Return the (X, Y) coordinate for the center point of the cell that contains the specified text.  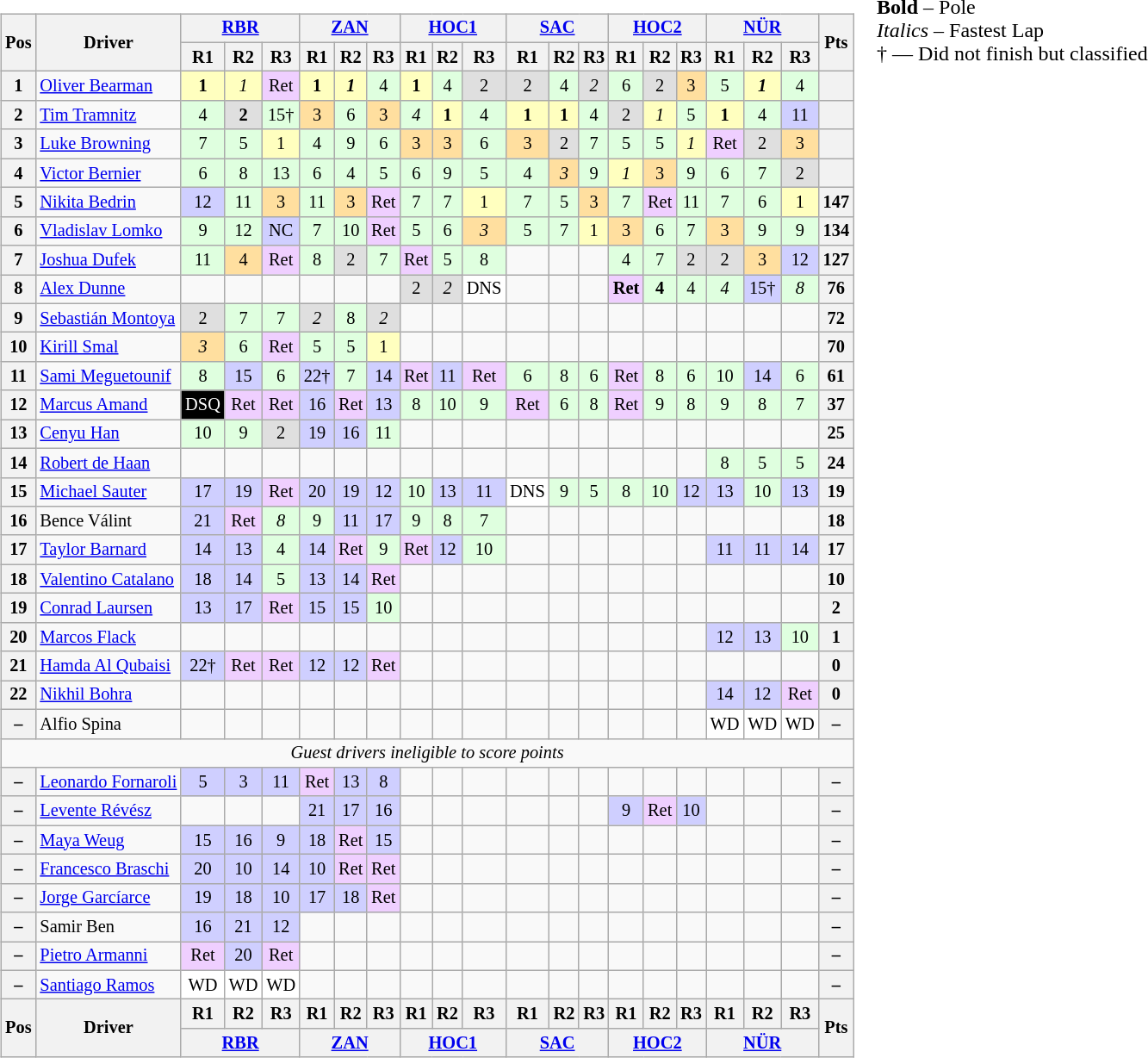
Maya Weug (109, 840)
Victor Bernier (109, 173)
Alfio Spina (109, 724)
Joshua Dufek (109, 260)
72 (836, 318)
Vladislav Lomko (109, 231)
Valentino Catalano (109, 579)
Kirill Smal (109, 347)
61 (836, 377)
Leonardo Fornaroli (109, 782)
Alex Dunne (109, 289)
Conrad Laursen (109, 608)
Nikita Bedrin (109, 202)
147 (836, 202)
24 (836, 463)
Levente Révész (109, 811)
76 (836, 289)
Samir Ben (109, 927)
DSQ (202, 405)
Marcos Flack (109, 637)
Michael Sauter (109, 492)
Hamda Al Qubaisi (109, 666)
Francesco Braschi (109, 869)
NC (281, 231)
Marcus Amand (109, 405)
127 (836, 260)
Sebastián Montoya (109, 318)
Oliver Bearman (109, 86)
Robert de Haan (109, 463)
Santiago Ramos (109, 985)
Nikhil Bohra (109, 695)
134 (836, 231)
Bence Válint (109, 521)
22 (18, 695)
Tim Tramnitz (109, 115)
Sami Meguetounif (109, 377)
37 (836, 405)
70 (836, 347)
25 (836, 434)
Cenyu Han (109, 434)
Taylor Barnard (109, 550)
Jorge Garcíarce (109, 898)
Guest drivers ineligible to score points (427, 753)
Luke Browning (109, 144)
Pietro Armanni (109, 956)
